Determine the (X, Y) coordinate at the center of the cell enclosing the given text.  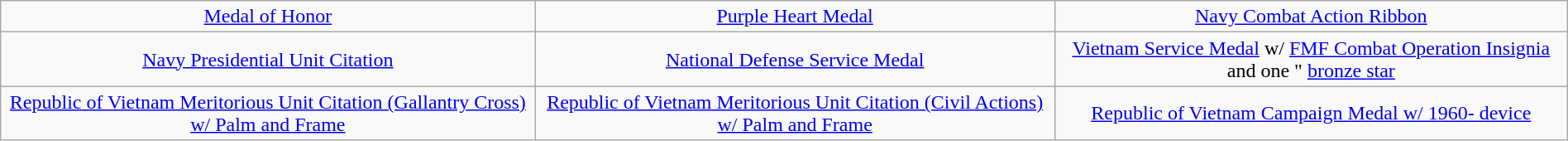
Navy Combat Action Ribbon (1311, 17)
Republic of Vietnam Meritorious Unit Citation (Civil Actions) w/ Palm and Frame (795, 113)
Purple Heart Medal (795, 17)
Republic of Vietnam Campaign Medal w/ 1960- device (1311, 113)
Vietnam Service Medal w/ FMF Combat Operation Insignia and one " bronze star (1311, 60)
Medal of Honor (268, 17)
Republic of Vietnam Meritorious Unit Citation (Gallantry Cross) w/ Palm and Frame (268, 113)
Navy Presidential Unit Citation (268, 60)
National Defense Service Medal (795, 60)
